Capture the cell that displays the provided text and extract its (x, y) central coordinate. 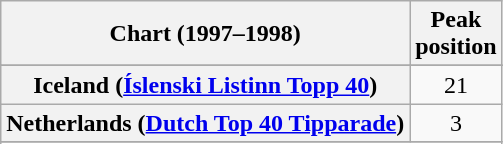
Netherlands (Dutch Top 40 Tipparade) (206, 123)
21 (456, 85)
Iceland (Íslenski Listinn Topp 40) (206, 85)
Chart (1997–1998) (206, 34)
3 (456, 123)
Peakposition (456, 34)
